Output the [x, y] coordinate of the center of the cell containing the given text.  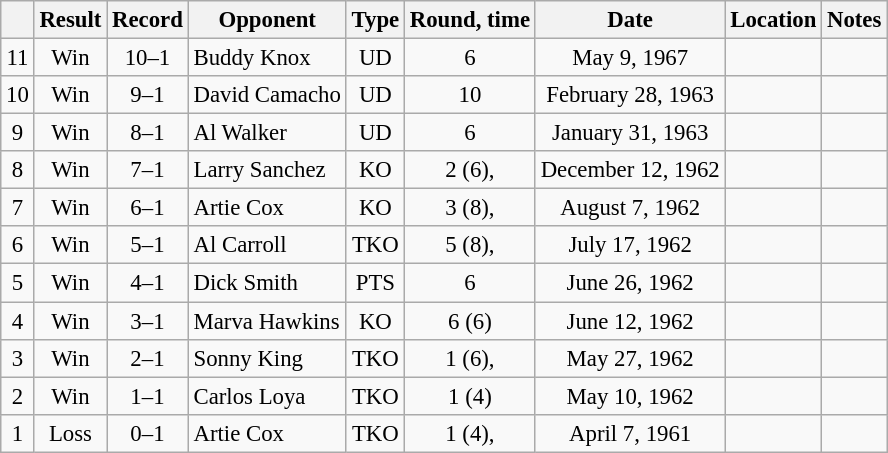
6–1 [148, 208]
Buddy Knox [267, 58]
July 17, 1962 [630, 245]
9–1 [148, 95]
PTS [375, 283]
Larry Sanchez [267, 170]
December 12, 1962 [630, 170]
1 (4), [470, 433]
8 [18, 170]
7 [18, 208]
April 7, 1961 [630, 433]
1–1 [148, 396]
4–1 [148, 283]
Al Walker [267, 133]
Marva Hawkins [267, 321]
June 12, 1962 [630, 321]
2 (6), [470, 170]
0–1 [148, 433]
Opponent [267, 20]
Location [774, 20]
Date [630, 20]
3 (8), [470, 208]
9 [18, 133]
3 [18, 358]
Notes [854, 20]
Sonny King [267, 358]
10–1 [148, 58]
May 27, 1962 [630, 358]
1 (4) [470, 396]
June 26, 1962 [630, 283]
5 (8), [470, 245]
Result [70, 20]
7–1 [148, 170]
Type [375, 20]
David Camacho [267, 95]
11 [18, 58]
2–1 [148, 358]
1 [18, 433]
8–1 [148, 133]
4 [18, 321]
Record [148, 20]
August 7, 1962 [630, 208]
6 (6) [470, 321]
January 31, 1963 [630, 133]
Carlos Loya [267, 396]
Round, time [470, 20]
Al Carroll [267, 245]
3–1 [148, 321]
May 10, 1962 [630, 396]
Loss [70, 433]
5 [18, 283]
Dick Smith [267, 283]
5–1 [148, 245]
May 9, 1967 [630, 58]
2 [18, 396]
1 (6), [470, 358]
February 28, 1963 [630, 95]
